Search for the cell housing the specified text and yield its [x, y] center coordinate. 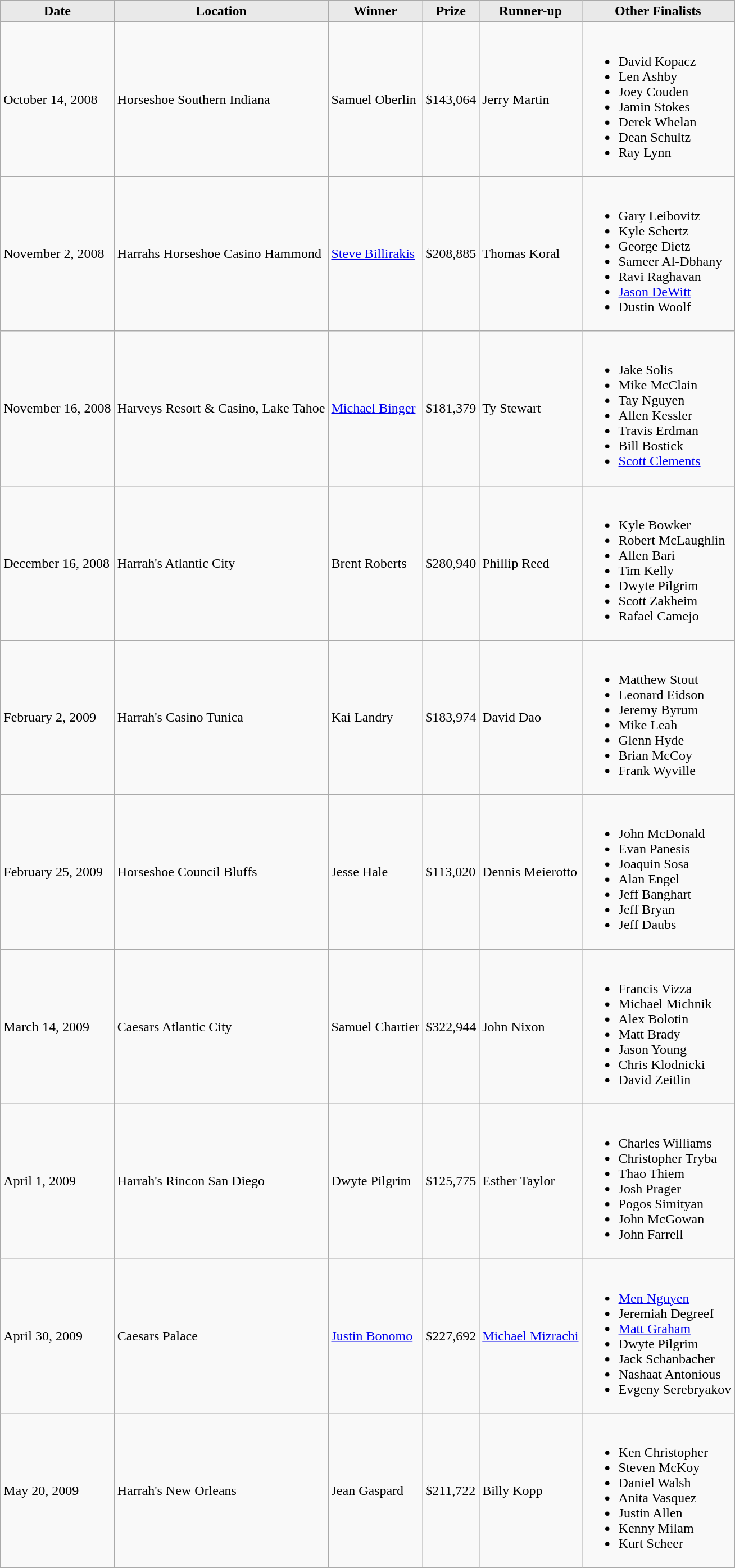
$280,940 [451, 563]
$183,974 [451, 717]
Phillip Reed [530, 563]
Dennis Meierotto [530, 872]
Jerry Martin [530, 99]
Harveys Resort & Casino, Lake Tahoe [221, 408]
Horseshoe Council Bluffs [221, 872]
$227,692 [451, 1335]
David Dao [530, 717]
$143,064 [451, 99]
April 30, 2009 [57, 1335]
John McDonaldEvan PanesisJoaquin SosaAlan EngelJeff BanghartJeff BryanJeff Daubs [658, 872]
Michael Binger [375, 408]
Winner [375, 11]
Prize [451, 11]
Jesse Hale [375, 872]
March 14, 2009 [57, 1026]
Ty Stewart [530, 408]
Men NguyenJeremiah DegreefMatt GrahamDwyte PilgrimJack SchanbacherNashaat AntoniousEvgeny Serebryakov [658, 1335]
May 20, 2009 [57, 1490]
$211,722 [451, 1490]
Kyle BowkerRobert McLaughlinAllen BariTim KellyDwyte PilgrimScott ZakheimRafael Camejo [658, 563]
Harrahs Horseshoe Casino Hammond [221, 254]
David KopaczLen AshbyJoey CoudenJamin StokesDerek WhelanDean SchultzRay Lynn [658, 99]
Kai Landry [375, 717]
$208,885 [451, 254]
Dwyte Pilgrim [375, 1181]
$181,379 [451, 408]
October 14, 2008 [57, 99]
$125,775 [451, 1181]
Other Finalists [658, 11]
Harrah's New Orleans [221, 1490]
November 16, 2008 [57, 408]
April 1, 2009 [57, 1181]
$113,020 [451, 872]
Charles WilliamsChristopher TrybaThao ThiemJosh PragerPogos SimityanJohn McGowanJohn Farrell [658, 1181]
November 2, 2008 [57, 254]
Location [221, 11]
Harrah's Casino Tunica [221, 717]
$322,944 [451, 1026]
December 16, 2008 [57, 563]
Michael Mizrachi [530, 1335]
Horseshoe Southern Indiana [221, 99]
Billy Kopp [530, 1490]
February 25, 2009 [57, 872]
Steve Billirakis [375, 254]
Caesars Palace [221, 1335]
Justin Bonomo [375, 1335]
Samuel Oberlin [375, 99]
Date [57, 11]
February 2, 2009 [57, 717]
Runner-up [530, 11]
Matthew StoutLeonard EidsonJeremy ByrumMike LeahGlenn HydeBrian McCoyFrank Wyville [658, 717]
John Nixon [530, 1026]
Harrah's Atlantic City [221, 563]
Brent Roberts [375, 563]
Samuel Chartier [375, 1026]
Gary LeibovitzKyle SchertzGeorge DietzSameer Al-DbhanyRavi RaghavanJason DeWittDustin Woolf [658, 254]
Jake SolisMike McClainTay NguyenAllen KesslerTravis ErdmanBill BostickScott Clements [658, 408]
Harrah's Rincon San Diego [221, 1181]
Ken ChristopherSteven McKoyDaniel WalshAnita VasquezJustin AllenKenny MilamKurt Scheer [658, 1490]
Jean Gaspard [375, 1490]
Caesars Atlantic City [221, 1026]
Thomas Koral [530, 254]
Francis VizzaMichael MichnikAlex BolotinMatt BradyJason YoungChris KlodnickiDavid Zeitlin [658, 1026]
Esther Taylor [530, 1181]
